Capture the cell that displays the provided text and extract its (x, y) central coordinate. 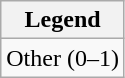
Other (0–1) (63, 58)
Legend (63, 20)
